Find where the given text appears and provide that cell's center as (x, y) coordinate. 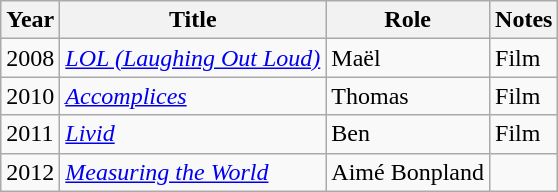
LOL (Laughing Out Loud) (193, 58)
Maël (408, 58)
2010 (30, 96)
Notes (524, 20)
Ben (408, 134)
2008 (30, 58)
Role (408, 20)
Accomplices (193, 96)
Year (30, 20)
Measuring the World (193, 172)
Aimé Bonpland (408, 172)
2011 (30, 134)
Livid (193, 134)
2012 (30, 172)
Thomas (408, 96)
Title (193, 20)
